Locate the cell with the specified text and output its [X, Y] center coordinate. 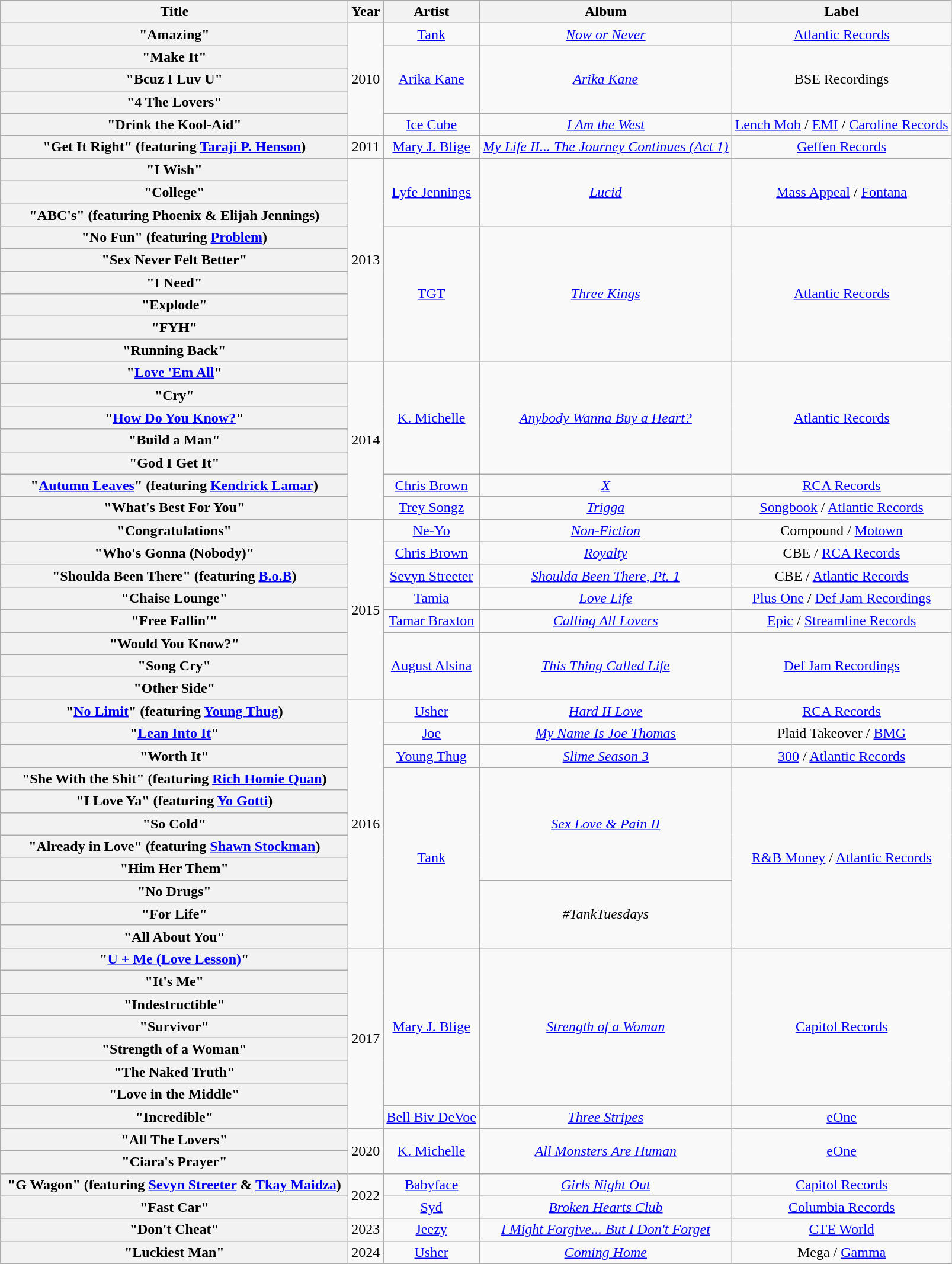
"FYH" [174, 328]
2011 [366, 147]
"Chaise Lounge" [174, 598]
2013 [366, 260]
Plus One / Def Jam Recordings [841, 598]
Def Jam Recordings [841, 665]
"Autumn Leaves" (featuring Kendrick Lamar) [174, 485]
"So Cold" [174, 824]
Non-Fiction [605, 530]
Columbia Records [841, 1207]
2023 [366, 1230]
"Fast Car" [174, 1207]
2010 [366, 79]
"No Drugs" [174, 891]
"Don't Cheat" [174, 1230]
"The Naked Truth" [174, 1072]
Bell Biv DeVoe [431, 1117]
"How Do You Know?" [174, 418]
Love Life [605, 598]
"Love in the Middle" [174, 1095]
"Luckiest Man" [174, 1252]
Trey Songz [431, 508]
I Might Forgive... But I Don't Forget [605, 1230]
Geffen Records [841, 147]
"G Wagon" (featuring Sevyn Streeter & Tkay Maidza) [174, 1185]
Anybody Wanna Buy a Heart? [605, 418]
My Life II... The Journey Continues (Act 1) [605, 147]
"Shoulda Been There" (featuring B.o.B) [174, 575]
Syd [431, 1207]
"Explode" [174, 305]
Label [841, 12]
Album [605, 12]
Tamia [431, 598]
Year [366, 12]
"Who's Gonna (Nobody)" [174, 553]
"Other Side" [174, 689]
X [605, 485]
"4 The Lovers" [174, 102]
"Free Fallin'" [174, 620]
2016 [366, 824]
"Bcuz I Luv U" [174, 79]
"College" [174, 192]
"Congratulations" [174, 530]
Hard II Love [605, 711]
CBE / RCA Records [841, 553]
Joe [431, 734]
Three Stripes [605, 1117]
"U + Me (Love Lesson)" [174, 959]
"She With the Shit" (featuring Rich Homie Quan) [174, 779]
2017 [366, 1038]
Young Thug [431, 756]
"Lean Into It" [174, 734]
August Alsina [431, 665]
Shoulda Been There, Pt. 1 [605, 575]
"For Life" [174, 914]
My Name Is Joe Thomas [605, 734]
R&B Money / Atlantic Records [841, 857]
"Song Cry" [174, 666]
"All About You" [174, 936]
"God I Get It" [174, 463]
"Amazing" [174, 34]
Songbook / Atlantic Records [841, 508]
Ne-Yo [431, 530]
2020 [366, 1151]
"Cry" [174, 395]
2015 [366, 609]
Lench Mob / EMI / Caroline Records [841, 124]
Lucid [605, 192]
Sex Love & Pain II [605, 824]
This Thing Called Life [605, 665]
"I Wish" [174, 169]
Epic / Streamline Records [841, 620]
Trigga [605, 508]
"Love 'Em All" [174, 373]
"ABC's" (featuring Phoenix & Elijah Jennings) [174, 215]
2024 [366, 1252]
"Worth It" [174, 756]
"All The Lovers" [174, 1140]
Compound / Motown [841, 530]
Ice Cube [431, 124]
Mega / Gamma [841, 1252]
BSE Recordings [841, 79]
Jeezy [431, 1230]
Artist [431, 12]
"Would You Know?" [174, 643]
Broken Hearts Club [605, 1207]
"Strength of a Woman" [174, 1049]
2014 [366, 440]
"Make It" [174, 57]
Lyfe Jennings [431, 192]
Sevyn Streeter [431, 575]
I Am the West [605, 124]
Girls Night Out [605, 1185]
Calling All Lovers [605, 620]
"Indestructible" [174, 1004]
Tamar Braxton [431, 620]
#TankTuesdays [605, 914]
All Monsters Are Human [605, 1151]
"Get It Right" (featuring Taraji P. Henson) [174, 147]
"I Love Ya" (featuring Yo Gotti) [174, 801]
"It's Me" [174, 981]
"Build a Man" [174, 440]
TGT [431, 293]
"No Limit" (featuring Young Thug) [174, 711]
Now or Never [605, 34]
"Him Her Them" [174, 869]
"No Fun" (featuring Problem) [174, 237]
Title [174, 12]
Mass Appeal / Fontana [841, 192]
CBE / Atlantic Records [841, 575]
Royalty [605, 553]
"Ciara's Prayer" [174, 1162]
"Drink the Kool-Aid" [174, 124]
Plaid Takeover / BMG [841, 734]
2022 [366, 1196]
"Survivor" [174, 1027]
Babyface [431, 1185]
Strength of a Woman [605, 1026]
"Incredible" [174, 1117]
300 / Atlantic Records [841, 756]
"Sex Never Felt Better" [174, 260]
"Running Back" [174, 350]
"Already in Love" (featuring Shawn Stockman) [174, 846]
Three Kings [605, 293]
"What's Best For You" [174, 508]
Slime Season 3 [605, 756]
"I Need" [174, 283]
Coming Home [605, 1252]
CTE World [841, 1230]
